Find where the given text appears and provide that cell's center as (X, Y) coordinate. 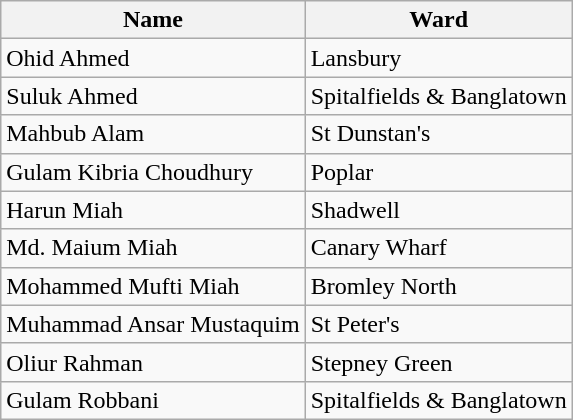
Mahbub Alam (153, 134)
Stepney Green (438, 362)
Oliur Rahman (153, 362)
Mohammed Mufti Miah (153, 286)
Canary Wharf (438, 248)
Muhammad Ansar Mustaquim (153, 324)
Bromley North (438, 286)
Gulam Kibria Choudhury (153, 172)
Suluk Ahmed (153, 96)
Ohid Ahmed (153, 58)
Poplar (438, 172)
Md. Maium Miah (153, 248)
Name (153, 20)
St Dunstan's (438, 134)
Lansbury (438, 58)
Shadwell (438, 210)
St Peter's (438, 324)
Gulam Robbani (153, 400)
Ward (438, 20)
Harun Miah (153, 210)
